Capture the cell that displays the provided text and extract its (X, Y) central coordinate. 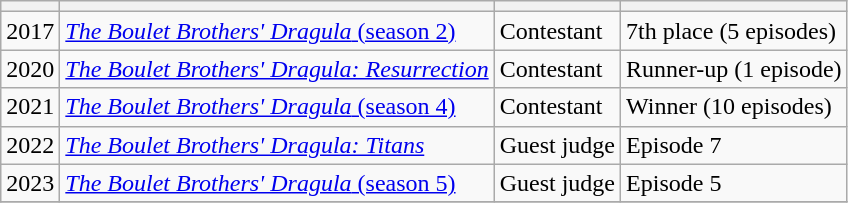
The Boulet Brothers' Dragula: Resurrection (277, 69)
The Boulet Brothers' Dragula (season 5) (277, 183)
2020 (30, 69)
2021 (30, 107)
The Boulet Brothers' Dragula (season 4) (277, 107)
2022 (30, 145)
Runner-up (1 episode) (734, 69)
7th place (5 episodes) (734, 31)
The Boulet Brothers' Dragula (season 2) (277, 31)
Winner (10 episodes) (734, 107)
2023 (30, 183)
Episode 5 (734, 183)
Episode 7 (734, 145)
The Boulet Brothers' Dragula: Titans (277, 145)
2017 (30, 31)
